Return the [x, y] coordinate for the center point of the cell that contains the specified text.  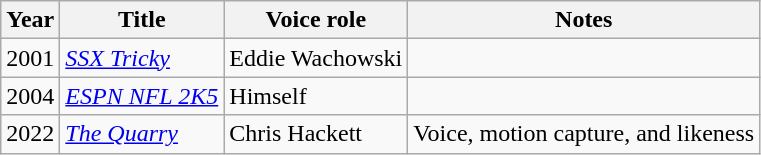
The Quarry [142, 134]
Voice, motion capture, and likeness [584, 134]
Notes [584, 20]
Title [142, 20]
ESPN NFL 2K5 [142, 96]
Eddie Wachowski [316, 58]
Chris Hackett [316, 134]
Himself [316, 96]
2001 [30, 58]
2004 [30, 96]
Year [30, 20]
SSX Tricky [142, 58]
2022 [30, 134]
Voice role [316, 20]
